Provide the (x, y) coordinate of the cell's center where the given text is located.  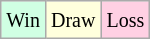
Win (24, 20)
Loss (126, 20)
Draw (72, 20)
